Provide the [X, Y] coordinate of the cell's center where the given text is located.  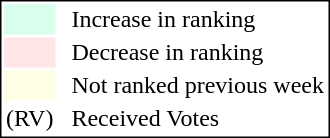
(RV) [29, 119]
Received Votes [198, 119]
Increase in ranking [198, 19]
Decrease in ranking [198, 53]
Not ranked previous week [198, 85]
